For the text-containing cell, return its midpoint in (X, Y) coordinate format. 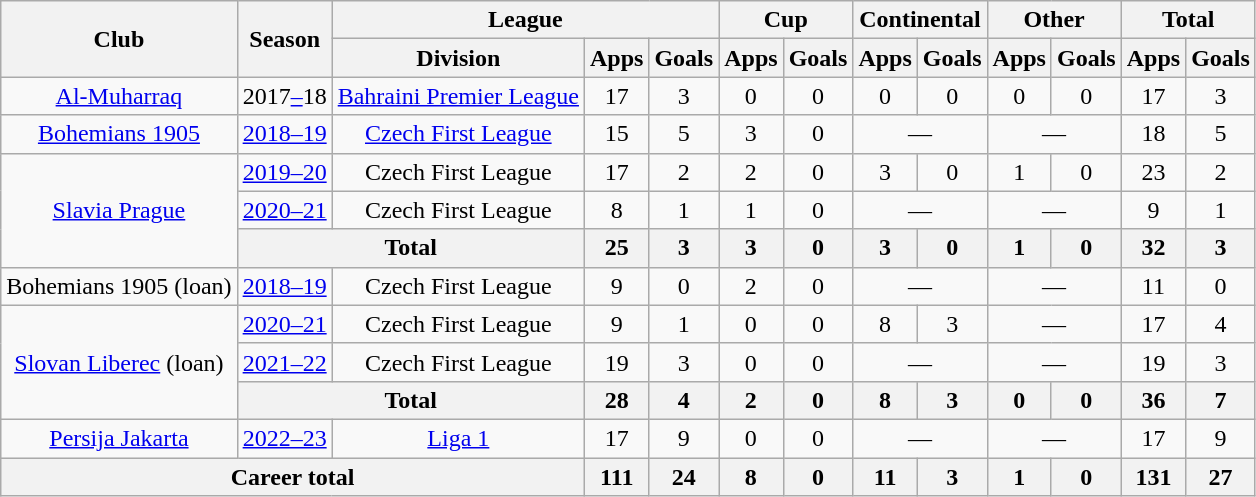
2017–18 (284, 96)
28 (616, 400)
27 (1221, 477)
25 (616, 248)
Bahraini Premier League (458, 96)
Division (458, 58)
Slavia Prague (119, 210)
18 (1153, 134)
Other (1054, 20)
23 (1153, 172)
Bohemians 1905 (119, 134)
2021–22 (284, 362)
Al-Muharraq (119, 96)
111 (616, 477)
131 (1153, 477)
7 (1221, 400)
Persija Jakarta (119, 438)
Club (119, 39)
Slovan Liberec (loan) (119, 362)
Career total (293, 477)
2022–23 (284, 438)
15 (616, 134)
36 (1153, 400)
Continental (920, 20)
32 (1153, 248)
2019–20 (284, 172)
24 (684, 477)
Bohemians 1905 (loan) (119, 286)
Liga 1 (458, 438)
League (525, 20)
Cup (786, 20)
Season (284, 39)
